Identify which cell holds the provided text, then report its [X, Y] central coordinate. 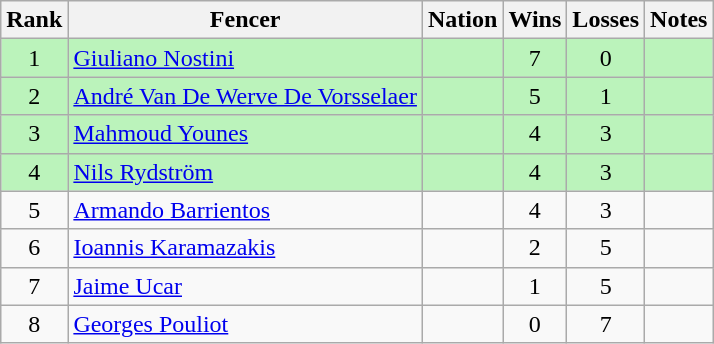
Mahmoud Younes [246, 134]
6 [34, 248]
André Van De Werve De Vorsselaer [246, 96]
Jaime Ucar [246, 286]
Losses [606, 20]
Wins [535, 20]
Notes [679, 20]
Rank [34, 20]
8 [34, 324]
Armando Barrientos [246, 210]
Ioannis Karamazakis [246, 248]
Nation [462, 20]
Georges Pouliot [246, 324]
Fencer [246, 20]
Nils Rydström [246, 172]
Giuliano Nostini [246, 58]
